Pinpoint the cell where the given text exists, returning its [X, Y] midpoint coordinate. 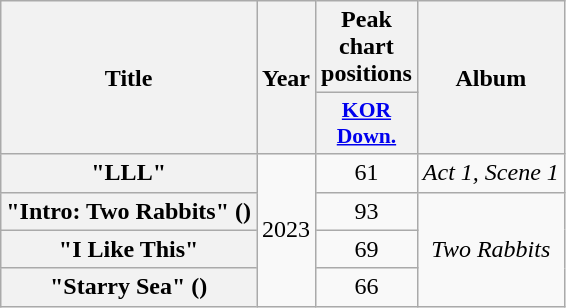
93 [367, 211]
Two Rabbits [490, 249]
Peak chart positions [367, 47]
Act 1, Scene 1 [490, 173]
69 [367, 249]
Year [286, 78]
66 [367, 287]
"Starry Sea" () [129, 287]
Title [129, 78]
2023 [286, 230]
KORDown. [367, 124]
61 [367, 173]
Album [490, 78]
"LLL" [129, 173]
"Intro: Two Rabbits" () [129, 211]
"I Like This" [129, 249]
